Search for the cell housing the specified text and yield its [x, y] center coordinate. 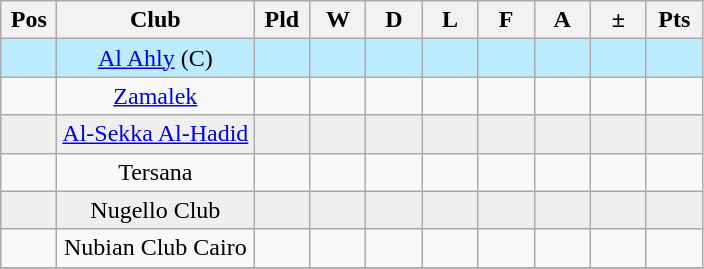
Zamalek [156, 96]
D [394, 20]
F [506, 20]
Pos [29, 20]
Pld [282, 20]
Club [156, 20]
L [450, 20]
Nugello Club [156, 210]
Pts [674, 20]
Al Ahly (C) [156, 58]
Tersana [156, 172]
W [338, 20]
A [562, 20]
± [618, 20]
Al-Sekka Al-Hadid [156, 134]
Nubian Club Cairo [156, 248]
